From the cell containing the given text, extract its center point as [x, y] coordinate. 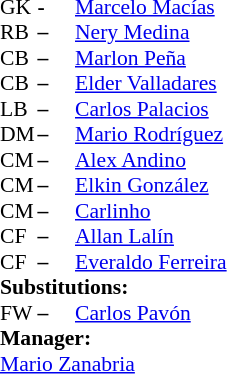
LB [19, 109]
Everaldo Ferreira [151, 262]
Carlinho [151, 211]
Elder Valladares [151, 83]
FW [19, 313]
Marlon Peña [151, 58]
Carlos Palacios [151, 109]
Manager: [114, 339]
RB [19, 33]
Elkin González [151, 185]
DM [19, 135]
Alex Andino [151, 160]
Mario Rodríguez [151, 135]
Carlos Pavón [151, 313]
Substitutions: [114, 287]
Allan Lalín [151, 237]
Nery Medina [151, 33]
